Detect which cell encompasses the target text, then output its [X, Y] center coordinate. 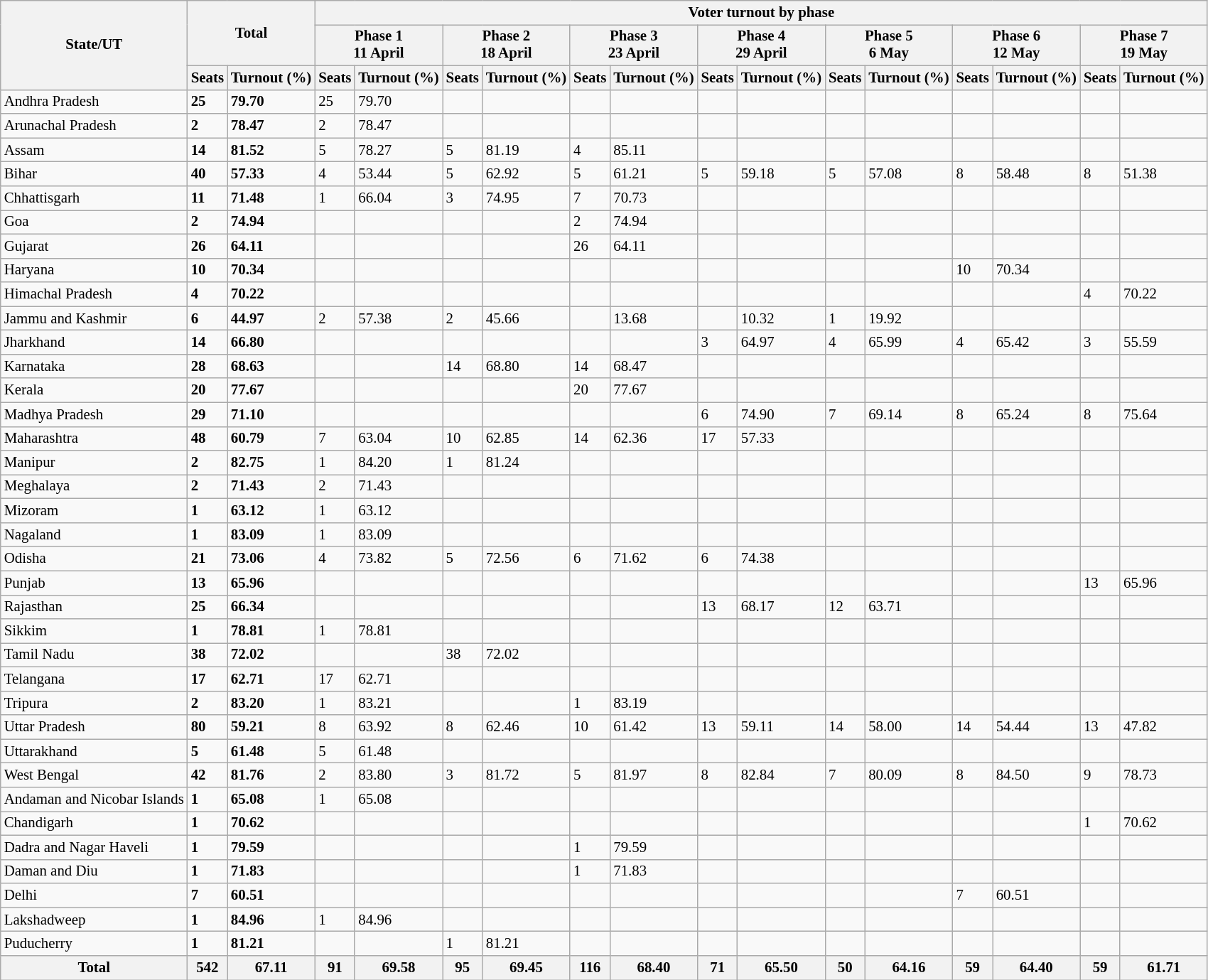
51.38 [1164, 174]
66.04 [398, 198]
84.20 [398, 463]
61.42 [654, 727]
Bihar [94, 174]
72.56 [526, 559]
64.40 [1036, 968]
71.10 [271, 414]
74.95 [526, 198]
66.80 [271, 343]
55.59 [1164, 343]
Jammu and Kashmir [94, 318]
45.66 [526, 318]
83.20 [271, 703]
44.97 [271, 318]
63.92 [398, 727]
62.92 [526, 174]
Arunachal Pradesh [94, 126]
Sikkim [94, 631]
81.76 [271, 775]
84.50 [1036, 775]
58.00 [908, 727]
81.72 [526, 775]
54.44 [1036, 727]
Nagaland [94, 534]
66.34 [271, 607]
59.18 [782, 174]
68.47 [654, 366]
69.58 [398, 968]
Uttarakhand [94, 751]
Himachal Pradesh [94, 294]
Odisha [94, 559]
65.42 [1036, 343]
64.16 [908, 968]
70.73 [654, 198]
81.52 [271, 150]
Uttar Pradesh [94, 727]
78.73 [1164, 775]
Phase 429 April [762, 45]
53.44 [398, 174]
Dadra and Nagar Haveli [94, 847]
73.82 [398, 559]
Tamil Nadu [94, 655]
West Bengal [94, 775]
Chhattisgarh [94, 198]
40 [207, 174]
48 [207, 438]
81.19 [526, 150]
Phase 612 May [1016, 45]
12 [845, 607]
59.21 [271, 727]
67.11 [271, 968]
71.62 [654, 559]
116 [590, 968]
Phase 218 April [506, 45]
9 [1100, 775]
69.45 [526, 968]
Rajasthan [94, 607]
59.11 [782, 727]
Meghalaya [94, 487]
63.04 [398, 438]
42 [207, 775]
28 [207, 366]
Andaman and Nicobar Islands [94, 799]
64.97 [782, 343]
83.21 [398, 703]
Phase 323 April [634, 45]
65.50 [782, 968]
83.80 [398, 775]
62.36 [654, 438]
68.63 [271, 366]
21 [207, 559]
Delhi [94, 895]
71 [718, 968]
61.71 [1164, 968]
82.84 [782, 775]
Punjab [94, 583]
78.27 [398, 150]
91 [335, 968]
68.17 [782, 607]
Phase 111 April [378, 45]
Andhra Pradesh [94, 102]
Goa [94, 222]
Voter turnout by phase [761, 13]
13.68 [654, 318]
57.38 [398, 318]
68.80 [526, 366]
74.90 [782, 414]
Madhya Pradesh [94, 414]
82.75 [271, 463]
57.08 [908, 174]
81.24 [526, 463]
Kerala [94, 390]
Maharashtra [94, 438]
62.46 [526, 727]
19.92 [908, 318]
80 [207, 727]
61.21 [654, 174]
Karnataka [94, 366]
73.06 [271, 559]
Phase 719 May [1144, 45]
11 [207, 198]
Mizoram [94, 511]
Daman and Diu [94, 871]
80.09 [908, 775]
29 [207, 414]
Lakshadweep [94, 920]
Manipur [94, 463]
68.40 [654, 968]
71.48 [271, 198]
Gujarat [94, 246]
Phase 56 May [888, 45]
62.85 [526, 438]
50 [845, 968]
69.14 [908, 414]
Chandigarh [94, 824]
Assam [94, 150]
65.99 [908, 343]
95 [463, 968]
47.82 [1164, 727]
85.11 [654, 150]
Haryana [94, 270]
Telangana [94, 679]
83.19 [654, 703]
75.64 [1164, 414]
Puducherry [94, 944]
Tripura [94, 703]
58.48 [1036, 174]
81.97 [654, 775]
10.32 [782, 318]
74.38 [782, 559]
65.24 [1036, 414]
542 [207, 968]
60.79 [271, 438]
Jharkhand [94, 343]
State/UT [94, 45]
63.71 [908, 607]
